Locate the cell with the specified text and output its (x, y) center coordinate. 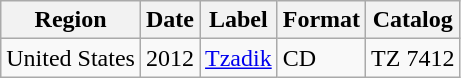
Date (170, 20)
Tzadik (239, 58)
2012 (170, 58)
Label (239, 20)
Region (71, 20)
Catalog (413, 20)
Format (321, 20)
CD (321, 58)
TZ 7412 (413, 58)
United States (71, 58)
